Determine the [X, Y] coordinate at the center of the cell enclosing the given text.  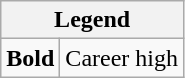
Legend [92, 20]
Career high [122, 58]
Bold [30, 58]
